Detect which cell encompasses the target text, then output its [X, Y] center coordinate. 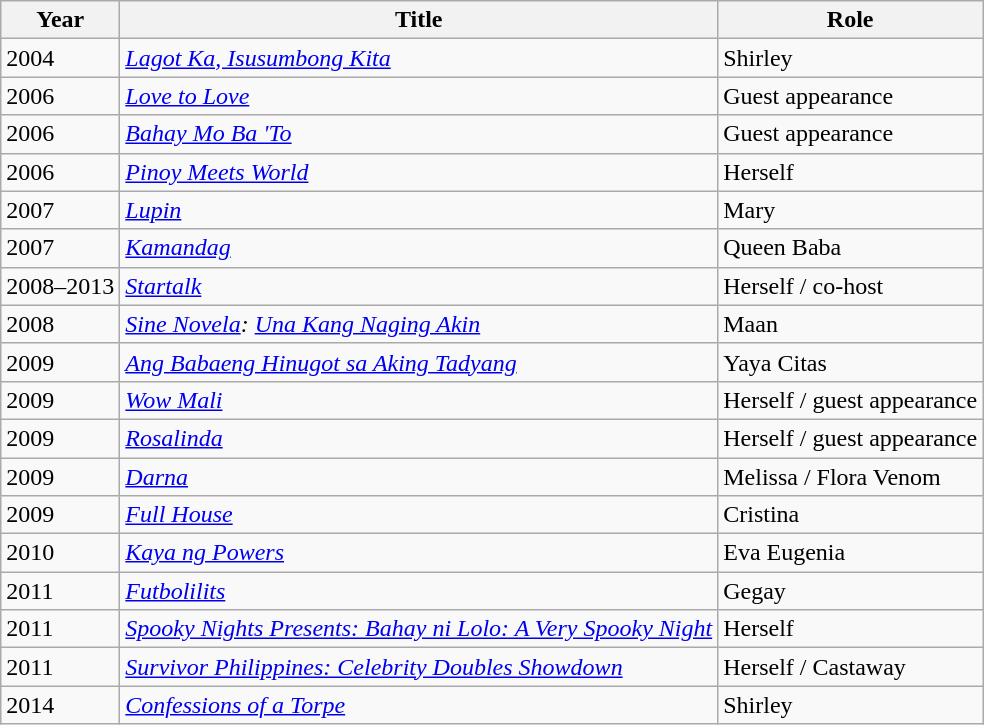
Year [60, 20]
Lagot Ka, Isusumbong Kita [419, 58]
Mary [850, 210]
Startalk [419, 286]
Queen Baba [850, 248]
Darna [419, 477]
Cristina [850, 515]
Kamandag [419, 248]
2004 [60, 58]
Herself / co-host [850, 286]
Kaya ng Powers [419, 553]
Pinoy Meets World [419, 172]
Confessions of a Torpe [419, 705]
2008 [60, 324]
Full House [419, 515]
Gegay [850, 591]
Ang Babaeng Hinugot sa Aking Tadyang [419, 362]
Wow Mali [419, 400]
2008–2013 [60, 286]
Lupin [419, 210]
Spooky Nights Presents: Bahay ni Lolo: A Very Spooky Night [419, 629]
2010 [60, 553]
Sine Novela: Una Kang Naging Akin [419, 324]
Futbolilits [419, 591]
Maan [850, 324]
Role [850, 20]
Bahay Mo Ba 'To [419, 134]
Eva Eugenia [850, 553]
Herself / Castaway [850, 667]
Love to Love [419, 96]
Title [419, 20]
2014 [60, 705]
Melissa / Flora Venom [850, 477]
Yaya Citas [850, 362]
Survivor Philippines: Celebrity Doubles Showdown [419, 667]
Rosalinda [419, 438]
